Locate the cell with the specified text and output its (x, y) center coordinate. 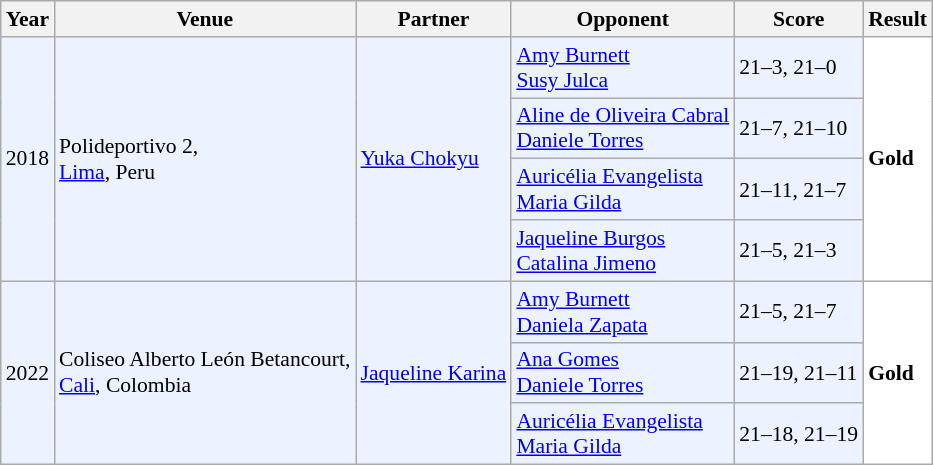
Score (798, 19)
21–7, 21–10 (798, 128)
2018 (28, 159)
Venue (204, 19)
Polideportivo 2,Lima, Peru (204, 159)
21–18, 21–19 (798, 434)
Amy Burnett Susy Julca (622, 68)
Yuka Chokyu (434, 159)
21–5, 21–3 (798, 250)
2022 (28, 372)
Year (28, 19)
Jaqueline Burgos Catalina Jimeno (622, 250)
21–3, 21–0 (798, 68)
Amy Burnett Daniela Zapata (622, 312)
Result (898, 19)
Coliseo Alberto León Betancourt,Cali, Colombia (204, 372)
Partner (434, 19)
21–5, 21–7 (798, 312)
21–19, 21–11 (798, 372)
21–11, 21–7 (798, 190)
Ana Gomes Daniele Torres (622, 372)
Aline de Oliveira Cabral Daniele Torres (622, 128)
Opponent (622, 19)
Jaqueline Karina (434, 372)
